Locate the cell with the specified text and output its [X, Y] center coordinate. 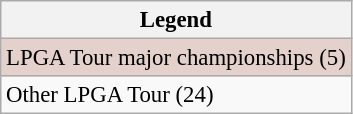
Other LPGA Tour (24) [176, 95]
Legend [176, 20]
LPGA Tour major championships (5) [176, 58]
